Search for the cell housing the specified text and yield its (X, Y) center coordinate. 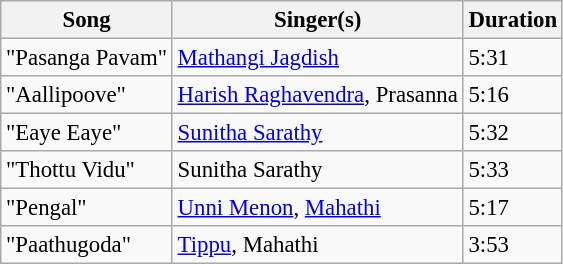
Duration (512, 20)
5:17 (512, 208)
Singer(s) (318, 20)
"Pasanga Pavam" (87, 58)
Unni Menon, Mahathi (318, 208)
5:33 (512, 170)
"Paathugoda" (87, 245)
Song (87, 20)
5:32 (512, 133)
Tippu, Mahathi (318, 245)
Mathangi Jagdish (318, 58)
3:53 (512, 245)
"Thottu Vidu" (87, 170)
"Eaye Eaye" (87, 133)
"Aallipoove" (87, 95)
5:16 (512, 95)
Harish Raghavendra, Prasanna (318, 95)
"Pengal" (87, 208)
5:31 (512, 58)
